Search for the cell housing the specified text and yield its (X, Y) center coordinate. 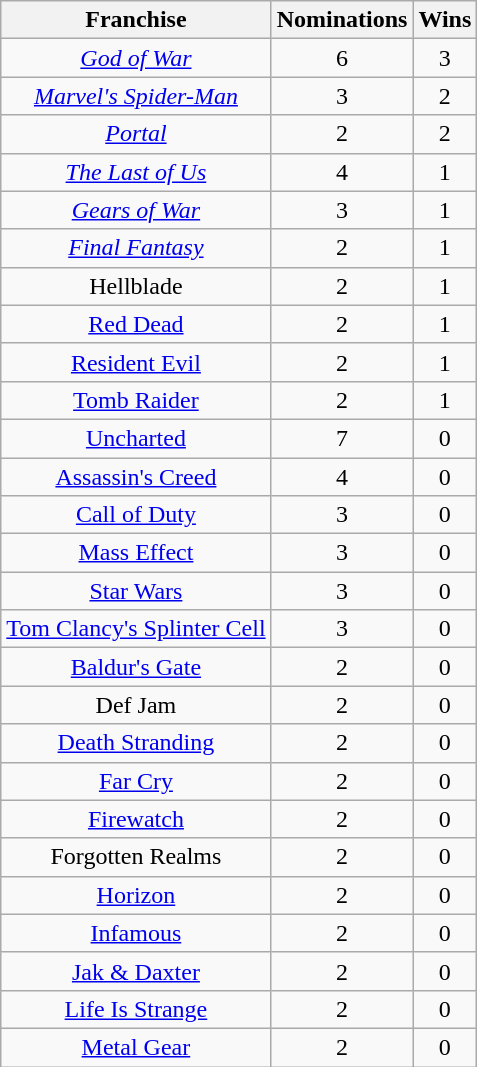
Assassin's Creed (136, 477)
Gears of War (136, 210)
Baldur's Gate (136, 667)
Horizon (136, 895)
Wins (445, 20)
Firewatch (136, 819)
Marvel's Spider-Man (136, 96)
Far Cry (136, 781)
Nominations (342, 20)
Mass Effect (136, 553)
Portal (136, 134)
Resident Evil (136, 362)
Death Stranding (136, 743)
Hellblade (136, 286)
Red Dead (136, 324)
Infamous (136, 933)
Def Jam (136, 705)
Tom Clancy's Splinter Cell (136, 629)
Jak & Daxter (136, 971)
God of War (136, 58)
6 (342, 58)
Tomb Raider (136, 400)
Forgotten Realms (136, 857)
Metal Gear (136, 1047)
Call of Duty (136, 515)
Franchise (136, 20)
Star Wars (136, 591)
Final Fantasy (136, 248)
7 (342, 438)
Life Is Strange (136, 1009)
Uncharted (136, 438)
The Last of Us (136, 172)
